Find where the given text appears and provide that cell's center as [X, Y] coordinate. 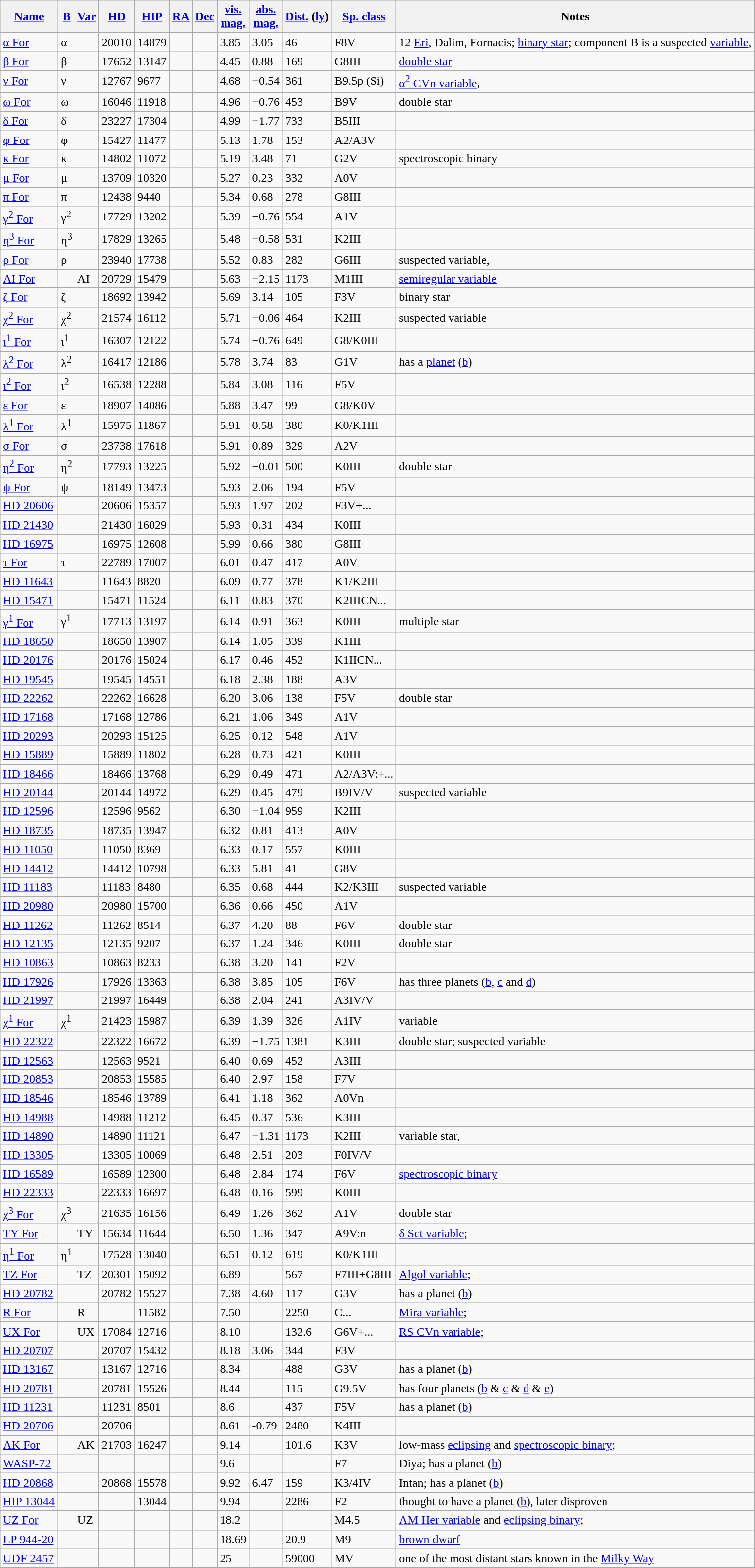
20782 [116, 1293]
WASP-72 [29, 1464]
15889 [116, 755]
F0IV/V [364, 1155]
11582 [152, 1312]
A3IV/V [364, 1000]
13197 [152, 621]
349 [307, 717]
η3 For [29, 239]
4.60 [266, 1293]
282 [307, 260]
11802 [152, 755]
thought to have a planet (b), later disproven [575, 1501]
A2V [364, 446]
11524 [152, 600]
13947 [152, 830]
HD 11262 [29, 925]
Var [86, 17]
464 [307, 318]
ω For [29, 102]
φ For [29, 140]
16697 [152, 1193]
χ2 For [29, 318]
6.51 [233, 1254]
−0.54 [266, 81]
437 [307, 1407]
11643 [116, 581]
599 [307, 1193]
25 [233, 1558]
16156 [152, 1213]
HD 16589 [29, 1174]
1.18 [266, 1098]
339 [307, 641]
500 [307, 467]
G9.5V [364, 1388]
LP 944-20 [29, 1539]
10798 [152, 868]
ρ For [29, 260]
733 [307, 121]
B9IV/V [364, 792]
B [67, 17]
10069 [152, 1155]
σ For [29, 446]
brown dwarf [575, 1539]
1.97 [266, 506]
6.25 [233, 736]
RS CVn variable; [575, 1331]
11231 [116, 1407]
158 [307, 1079]
203 [307, 1155]
ι2 [67, 384]
14086 [152, 405]
τ [67, 563]
K1/K2III [364, 581]
3.05 [266, 42]
15700 [152, 906]
HD 16975 [29, 544]
AK [86, 1445]
ρ [67, 260]
1381 [307, 1041]
413 [307, 830]
HD 13305 [29, 1155]
17926 [116, 982]
7.50 [233, 1312]
8.10 [233, 1331]
2250 [307, 1312]
13907 [152, 641]
K2IIICN... [364, 600]
K3/4IV [364, 1483]
γ2 [67, 217]
R [86, 1312]
β [67, 61]
15975 [116, 425]
17528 [116, 1254]
16029 [152, 525]
F8V [364, 42]
A2/A3V [364, 140]
1.05 [266, 641]
5.13 [233, 140]
UX [86, 1331]
K2/K3III [364, 887]
λ2 [67, 362]
16538 [116, 384]
23940 [116, 260]
0.16 [266, 1193]
Name [29, 17]
HD 11183 [29, 887]
20.9 [307, 1539]
99 [307, 405]
531 [307, 239]
ι1 [67, 341]
194 [307, 487]
HD 20606 [29, 506]
13789 [152, 1098]
6.01 [233, 563]
14890 [116, 1136]
HD 11643 [29, 581]
15526 [152, 1388]
γ2 For [29, 217]
12563 [116, 1060]
1.78 [266, 140]
15634 [116, 1234]
21635 [116, 1213]
8.61 [233, 1426]
G6III [364, 260]
G2V [364, 159]
12438 [116, 197]
ν For [29, 81]
−1.04 [266, 811]
202 [307, 506]
20010 [116, 42]
17618 [152, 446]
11050 [116, 849]
6.28 [233, 755]
159 [307, 1483]
φ [67, 140]
variable [575, 1021]
6.20 [233, 698]
9562 [152, 811]
18466 [116, 774]
Notes [575, 17]
9.14 [233, 1445]
14802 [116, 159]
λ2 For [29, 362]
F7V [364, 1079]
η1 [67, 1254]
344 [307, 1350]
444 [307, 887]
8233 [152, 963]
18149 [116, 487]
γ1 [67, 621]
453 [307, 102]
−2.15 [266, 279]
1.06 [266, 717]
17738 [152, 260]
4.45 [233, 61]
9.94 [233, 1501]
329 [307, 446]
1.39 [266, 1021]
5.27 [233, 178]
11072 [152, 159]
10863 [116, 963]
17304 [152, 121]
0.73 [266, 755]
15527 [152, 1293]
α For [29, 42]
ι1 For [29, 341]
5.63 [233, 279]
5.71 [233, 318]
9207 [152, 944]
binary star [575, 297]
0.77 [266, 581]
363 [307, 621]
ζ For [29, 297]
3.14 [266, 297]
11212 [152, 1117]
9440 [152, 197]
16672 [152, 1041]
332 [307, 178]
λ1 [67, 425]
0.69 [266, 1060]
G8/K0V [364, 405]
9.92 [233, 1483]
2286 [307, 1501]
abs.mag. [266, 17]
14551 [152, 679]
6.11 [233, 600]
6.21 [233, 717]
370 [307, 600]
169 [307, 61]
ω [67, 102]
3.08 [266, 384]
12288 [152, 384]
HD 22322 [29, 1041]
12300 [152, 1174]
9521 [152, 1060]
88 [307, 925]
Diya; has a planet (b) [575, 1464]
HD 18735 [29, 830]
HD 15471 [29, 600]
4.99 [233, 121]
278 [307, 197]
21997 [116, 1000]
20293 [116, 736]
−0.58 [266, 239]
10320 [152, 178]
17793 [116, 467]
18650 [116, 641]
A9V:n [364, 1234]
Intan; has a planet (b) [575, 1483]
20606 [116, 506]
471 [307, 774]
116 [307, 384]
HD 20853 [29, 1079]
2.38 [266, 679]
TY [86, 1234]
15585 [152, 1079]
−0.01 [266, 467]
2480 [307, 1426]
HD 21997 [29, 1000]
HD 13167 [29, 1369]
η2 For [29, 467]
16307 [116, 341]
13363 [152, 982]
β For [29, 61]
21574 [116, 318]
F3V+... [364, 506]
variable star, [575, 1136]
A3III [364, 1060]
18735 [116, 830]
5.74 [233, 341]
326 [307, 1021]
−1.75 [266, 1041]
6.41 [233, 1098]
361 [307, 81]
13167 [116, 1369]
16589 [116, 1174]
K1IICN... [364, 660]
13709 [116, 178]
347 [307, 1234]
G6V+... [364, 1331]
346 [307, 944]
F7 [364, 1464]
κ [67, 159]
semiregular variable [575, 279]
5.88 [233, 405]
15092 [152, 1275]
2.84 [266, 1174]
188 [307, 679]
multiple star [575, 621]
0.45 [266, 792]
vis.mag. [233, 17]
HD 20782 [29, 1293]
UDF 2457 [29, 1558]
241 [307, 1000]
83 [307, 362]
6.35 [233, 887]
14972 [152, 792]
20144 [116, 792]
649 [307, 341]
378 [307, 581]
21430 [116, 525]
4.96 [233, 102]
59000 [307, 1558]
χ2 [67, 318]
153 [307, 140]
A3V [364, 679]
λ1 For [29, 425]
15578 [152, 1483]
0.17 [266, 849]
F2 [364, 1501]
γ1 For [29, 621]
−0.06 [266, 318]
548 [307, 736]
HD 15889 [29, 755]
G8/K0III [364, 341]
15357 [152, 506]
17729 [116, 217]
13202 [152, 217]
488 [307, 1369]
11918 [152, 102]
8820 [152, 581]
132.6 [307, 1331]
8514 [152, 925]
5.39 [233, 217]
16417 [116, 362]
0.91 [266, 621]
9.6 [233, 1464]
14412 [116, 868]
18907 [116, 405]
5.78 [233, 362]
0.88 [266, 61]
4.20 [266, 925]
ζ [67, 297]
5.84 [233, 384]
115 [307, 1388]
B5III [364, 121]
0.58 [266, 425]
-0.79 [266, 1426]
has four planets (b & c & d & e) [575, 1388]
12608 [152, 544]
0.47 [266, 563]
5.92 [233, 467]
μ [67, 178]
17007 [152, 563]
15024 [152, 660]
Dec [205, 17]
double star; suspected variable [575, 1041]
12122 [152, 341]
17713 [116, 621]
15125 [152, 736]
HD 20144 [29, 792]
15432 [152, 1350]
HD 18650 [29, 641]
16628 [152, 698]
3.20 [266, 963]
K3V [364, 1445]
TY For [29, 1234]
ν [67, 81]
RA [181, 17]
Sp. class [364, 17]
41 [307, 868]
1.26 [266, 1213]
HD 12135 [29, 944]
18692 [116, 297]
18546 [116, 1098]
HD 20706 [29, 1426]
71 [307, 159]
23227 [116, 121]
HD 12563 [29, 1060]
22262 [116, 698]
5.99 [233, 544]
0.81 [266, 830]
12186 [152, 362]
π [67, 197]
0.37 [266, 1117]
20980 [116, 906]
0.46 [266, 660]
Mira variable; [575, 1312]
A2/A3V:+... [364, 774]
619 [307, 1254]
5.19 [233, 159]
16247 [152, 1445]
Algol variable; [575, 1275]
2.06 [266, 487]
κ For [29, 159]
HD 19545 [29, 679]
0.49 [266, 774]
τ For [29, 563]
low-mass eclipsing and spectroscopic binary; [575, 1445]
Dist. (ly) [307, 17]
ε [67, 405]
20853 [116, 1079]
2.04 [266, 1000]
46 [307, 42]
μ For [29, 178]
6.49 [233, 1213]
20301 [116, 1275]
13942 [152, 297]
6.09 [233, 581]
δ [67, 121]
12135 [116, 944]
G8V [364, 868]
HD 18466 [29, 774]
K4III [364, 1426]
2.97 [266, 1079]
6.17 [233, 660]
11183 [116, 887]
HD 20293 [29, 736]
F2V [364, 963]
HD 22333 [29, 1193]
UZ [86, 1520]
11644 [152, 1234]
ψ For [29, 487]
ι2 For [29, 384]
σ [67, 446]
6.30 [233, 811]
suspected variable, [575, 260]
HIP 13044 [29, 1501]
17084 [116, 1331]
11477 [152, 140]
567 [307, 1275]
17168 [116, 717]
421 [307, 755]
13305 [116, 1155]
AI For [29, 279]
TZ [86, 1275]
HD [116, 17]
101.6 [307, 1445]
16975 [116, 544]
M1III [364, 279]
HD 22262 [29, 698]
174 [307, 1174]
13044 [152, 1501]
8501 [152, 1407]
23738 [116, 446]
3.48 [266, 159]
3.47 [266, 405]
5.69 [233, 297]
11121 [152, 1136]
A1IV [364, 1021]
8480 [152, 887]
8369 [152, 849]
η2 [67, 467]
1.24 [266, 944]
21423 [116, 1021]
TZ For [29, 1275]
χ3 [67, 1213]
20706 [116, 1426]
22333 [116, 1193]
F7III+G8III [364, 1275]
20868 [116, 1483]
χ1 [67, 1021]
−1.31 [266, 1136]
11867 [152, 425]
15987 [152, 1021]
A0Vn [364, 1098]
0.31 [266, 525]
χ3 For [29, 1213]
HD 14988 [29, 1117]
HD 18546 [29, 1098]
UZ For [29, 1520]
13265 [152, 239]
χ1 For [29, 1021]
6.18 [233, 679]
450 [307, 906]
15471 [116, 600]
HD 14412 [29, 868]
959 [307, 811]
16449 [152, 1000]
14879 [152, 42]
5.81 [266, 868]
π For [29, 197]
13768 [152, 774]
0.89 [266, 446]
3.74 [266, 362]
20176 [116, 660]
HIP [152, 17]
ε For [29, 405]
22322 [116, 1041]
HD 12596 [29, 811]
AI [86, 279]
η1 For [29, 1254]
9677 [152, 81]
B9V [364, 102]
13225 [152, 467]
13473 [152, 487]
13040 [152, 1254]
G1V [364, 362]
HD 20176 [29, 660]
7.38 [233, 1293]
16112 [152, 318]
6.36 [233, 906]
5.34 [233, 197]
11262 [116, 925]
AK For [29, 1445]
18.69 [233, 1539]
one of the most distant stars known in the Milky Way [575, 1558]
M9 [364, 1539]
8.18 [233, 1350]
5.52 [233, 260]
AM Her variable and eclipsing binary; [575, 1520]
536 [307, 1117]
17829 [116, 239]
117 [307, 1293]
HD 20980 [29, 906]
HD 17168 [29, 717]
18.2 [233, 1520]
479 [307, 792]
21703 [116, 1445]
12 Eri, Dalim, Fornacis; binary star; component B is a suspected variable, [575, 42]
δ For [29, 121]
6.89 [233, 1275]
R For [29, 1312]
20707 [116, 1350]
−1.77 [266, 121]
M4.5 [364, 1520]
8.44 [233, 1388]
141 [307, 963]
0.23 [266, 178]
has three planets (b, c and d) [575, 982]
6.32 [233, 830]
α [67, 42]
8.34 [233, 1369]
17652 [116, 61]
8.6 [233, 1407]
6.45 [233, 1117]
20729 [116, 279]
HD 14890 [29, 1136]
C... [364, 1312]
UX For [29, 1331]
13147 [152, 61]
138 [307, 698]
MV [364, 1558]
HD 20868 [29, 1483]
15427 [116, 140]
15479 [152, 279]
434 [307, 525]
19545 [116, 679]
δ Sct variable; [575, 1234]
5.48 [233, 239]
20781 [116, 1388]
14988 [116, 1117]
HD 20781 [29, 1388]
12786 [152, 717]
16046 [116, 102]
554 [307, 217]
HD 10863 [29, 963]
12767 [116, 81]
HD 11231 [29, 1407]
HD 21430 [29, 525]
HD 17926 [29, 982]
1.36 [266, 1234]
HD 11050 [29, 849]
η3 [67, 239]
12596 [116, 811]
α2 CVn variable, [575, 81]
4.68 [233, 81]
2.51 [266, 1155]
417 [307, 563]
557 [307, 849]
22789 [116, 563]
K1III [364, 641]
HD 20707 [29, 1350]
ψ [67, 487]
B9.5p (Si) [364, 81]
6.50 [233, 1234]
